Pinpoint the cell where the given text exists, returning its (x, y) midpoint coordinate. 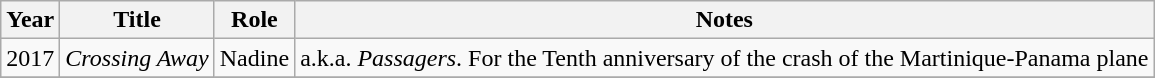
Crossing Away (137, 58)
a.k.a. Passagers. For the Tenth anniversary of the crash of the Martinique-Panama plane (724, 58)
Nadine (254, 58)
Title (137, 20)
Role (254, 20)
2017 (30, 58)
Notes (724, 20)
Year (30, 20)
